Return the (x, y) coordinate for the center point of the cell that contains the specified text.  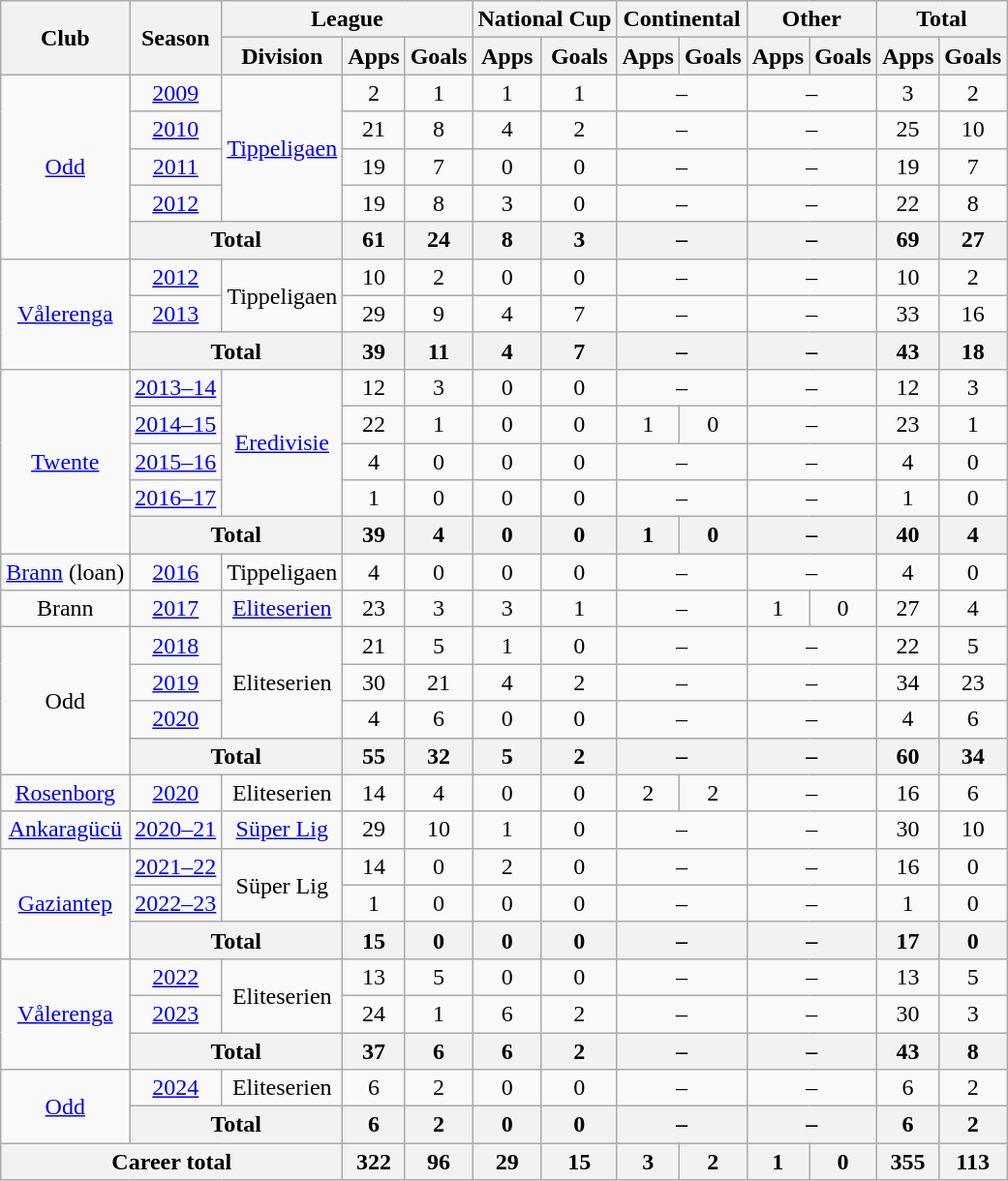
2021–22 (176, 866)
Rosenborg (66, 793)
2010 (176, 130)
Season (176, 38)
National Cup (544, 19)
60 (907, 756)
61 (374, 240)
2016 (176, 572)
96 (439, 1162)
2022 (176, 977)
33 (907, 314)
2020–21 (176, 830)
2023 (176, 1014)
2013 (176, 314)
2015–16 (176, 462)
2019 (176, 682)
9 (439, 314)
113 (973, 1162)
322 (374, 1162)
2016–17 (176, 499)
Other (811, 19)
2017 (176, 609)
55 (374, 756)
Brann (66, 609)
37 (374, 1050)
Twente (66, 461)
2022–23 (176, 903)
2013–14 (176, 387)
69 (907, 240)
League (347, 19)
Ankaragücü (66, 830)
2014–15 (176, 424)
Brann (loan) (66, 572)
2018 (176, 646)
25 (907, 130)
40 (907, 535)
2009 (176, 93)
11 (439, 350)
Gaziantep (66, 903)
Club (66, 38)
2024 (176, 1088)
18 (973, 350)
Continental (682, 19)
Eredivisie (283, 442)
355 (907, 1162)
Career total (172, 1162)
2011 (176, 167)
32 (439, 756)
17 (907, 940)
Division (283, 56)
